Detect which cell encompasses the target text, then output its (x, y) center coordinate. 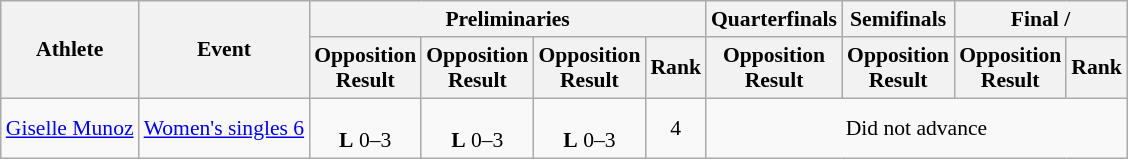
Quarterfinals (774, 19)
Semifinals (898, 19)
Giselle Munoz (70, 128)
Final / (1040, 19)
Athlete (70, 50)
Women's singles 6 (224, 128)
4 (676, 128)
Event (224, 50)
Preliminaries (508, 19)
Did not advance (916, 128)
